Return the (x, y) coordinate for the center point of the cell that contains the specified text.  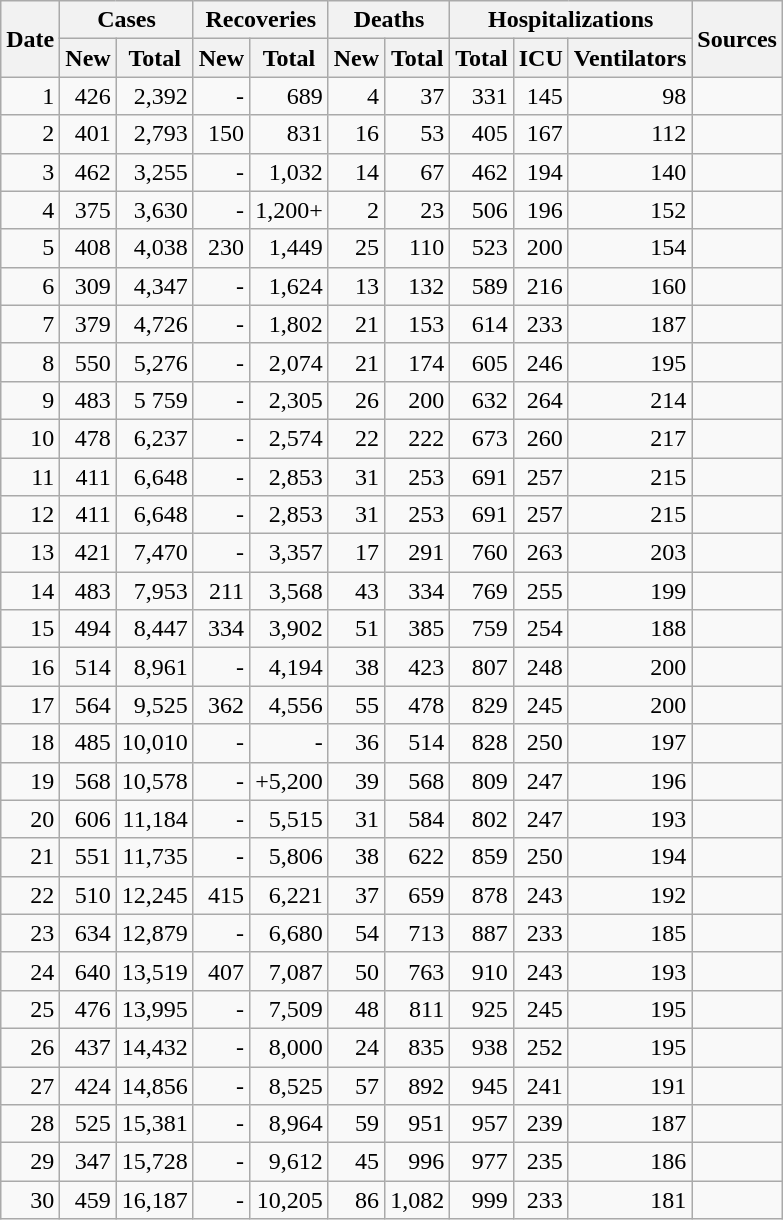
887 (482, 933)
415 (221, 895)
7 (30, 324)
622 (418, 857)
8,525 (290, 1085)
938 (482, 1047)
254 (540, 629)
437 (88, 1047)
14,856 (154, 1085)
5,515 (290, 819)
3,255 (154, 172)
10,578 (154, 781)
199 (630, 591)
140 (630, 172)
86 (356, 1200)
214 (630, 400)
55 (356, 705)
878 (482, 895)
39 (356, 781)
2,574 (290, 438)
53 (418, 134)
584 (418, 819)
829 (482, 705)
291 (418, 553)
421 (88, 553)
2,793 (154, 134)
634 (88, 933)
910 (482, 971)
951 (418, 1124)
110 (418, 248)
10,010 (154, 743)
5 759 (154, 400)
1,032 (290, 172)
174 (418, 362)
6,237 (154, 438)
167 (540, 134)
831 (290, 134)
Hospitalizations (571, 20)
16,187 (154, 1200)
551 (88, 857)
7,087 (290, 971)
181 (630, 1200)
2,392 (154, 96)
945 (482, 1085)
18 (30, 743)
811 (418, 1009)
241 (540, 1085)
4,194 (290, 667)
160 (630, 286)
5 (30, 248)
7,509 (290, 1009)
759 (482, 629)
476 (88, 1009)
255 (540, 591)
263 (540, 553)
6,221 (290, 895)
3,630 (154, 210)
659 (418, 895)
230 (221, 248)
191 (630, 1085)
67 (418, 172)
769 (482, 591)
112 (630, 134)
1,082 (418, 1200)
203 (630, 553)
154 (630, 248)
11,735 (154, 857)
379 (88, 324)
835 (418, 1047)
ICU (540, 58)
48 (356, 1009)
589 (482, 286)
760 (482, 553)
957 (482, 1124)
Deaths (388, 20)
426 (88, 96)
996 (418, 1162)
36 (356, 743)
375 (88, 210)
510 (88, 895)
239 (540, 1124)
4,726 (154, 324)
423 (418, 667)
385 (418, 629)
211 (221, 591)
331 (482, 96)
1,624 (290, 286)
5,806 (290, 857)
1,200+ (290, 210)
8,447 (154, 629)
6 (30, 286)
1 (30, 96)
216 (540, 286)
7,953 (154, 591)
506 (482, 210)
892 (418, 1085)
188 (630, 629)
614 (482, 324)
57 (356, 1085)
45 (356, 1162)
550 (88, 362)
3 (30, 172)
20 (30, 819)
6,680 (290, 933)
1,802 (290, 324)
309 (88, 286)
408 (88, 248)
14,432 (154, 1047)
235 (540, 1162)
19 (30, 781)
145 (540, 96)
8,000 (290, 1047)
29 (30, 1162)
362 (221, 705)
4,038 (154, 248)
222 (418, 438)
15 (30, 629)
5,276 (154, 362)
264 (540, 400)
9,612 (290, 1162)
713 (418, 933)
252 (540, 1047)
405 (482, 134)
Recoveries (260, 20)
8,961 (154, 667)
27 (30, 1085)
7,470 (154, 553)
485 (88, 743)
494 (88, 629)
12,245 (154, 895)
1,449 (290, 248)
4,556 (290, 705)
401 (88, 134)
192 (630, 895)
11,184 (154, 819)
9,525 (154, 705)
132 (418, 286)
30 (30, 1200)
523 (482, 248)
925 (482, 1009)
248 (540, 667)
217 (630, 438)
2,074 (290, 362)
10,205 (290, 1200)
605 (482, 362)
150 (221, 134)
+5,200 (290, 781)
15,381 (154, 1124)
859 (482, 857)
153 (418, 324)
28 (30, 1124)
12,879 (154, 933)
12 (30, 515)
59 (356, 1124)
50 (356, 971)
2,305 (290, 400)
407 (221, 971)
11 (30, 477)
809 (482, 781)
51 (356, 629)
Ventilators (630, 58)
43 (356, 591)
8,964 (290, 1124)
3,902 (290, 629)
98 (630, 96)
640 (88, 971)
347 (88, 1162)
4,347 (154, 286)
Date (30, 39)
Sources (738, 39)
459 (88, 1200)
828 (482, 743)
10 (30, 438)
13,995 (154, 1009)
185 (630, 933)
999 (482, 1200)
152 (630, 210)
Cases (126, 20)
3,568 (290, 591)
802 (482, 819)
525 (88, 1124)
260 (540, 438)
632 (482, 400)
763 (418, 971)
15,728 (154, 1162)
564 (88, 705)
3,357 (290, 553)
8 (30, 362)
54 (356, 933)
197 (630, 743)
424 (88, 1085)
689 (290, 96)
977 (482, 1162)
606 (88, 819)
673 (482, 438)
9 (30, 400)
186 (630, 1162)
807 (482, 667)
13,519 (154, 971)
246 (540, 362)
